Extract the [X, Y] coordinate from the center of the cell holding the provided text.  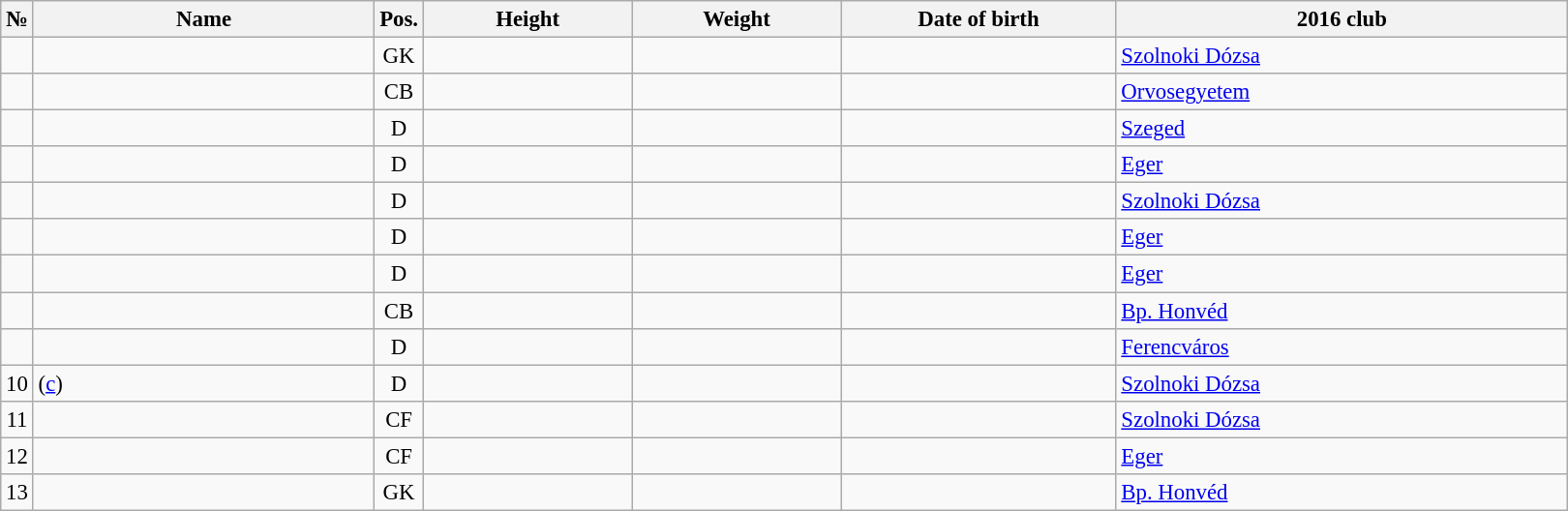
11 [17, 419]
№ [17, 19]
13 [17, 493]
Weight [737, 19]
Pos. [399, 19]
Height [528, 19]
(c) [203, 383]
12 [17, 456]
2016 club [1342, 19]
Name [203, 19]
Szeged [1342, 129]
10 [17, 383]
Ferencváros [1342, 346]
Orvosegyetem [1342, 92]
Date of birth [979, 19]
